Return [X, Y] of the center of cell containing provided text 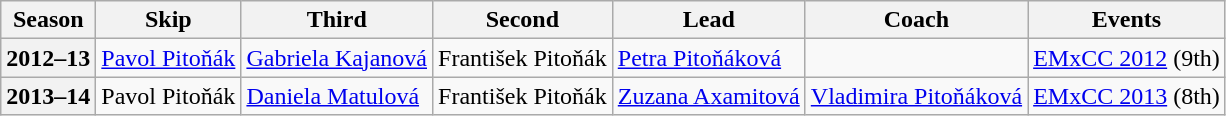
Coach [916, 20]
EMxCC 2012 (9th) [1127, 58]
Gabriela Kajanová [337, 58]
Season [48, 20]
Second [523, 20]
Third [337, 20]
2013–14 [48, 96]
EMxCC 2013 (8th) [1127, 96]
Vladimira Pitoňáková [916, 96]
2012–13 [48, 58]
Petra Pitoňáková [708, 58]
Daniela Matulová [337, 96]
Lead [708, 20]
Skip [168, 20]
Events [1127, 20]
Zuzana Axamitová [708, 96]
